Return the (x, y) coordinate for the center point of the cell that contains the specified text.  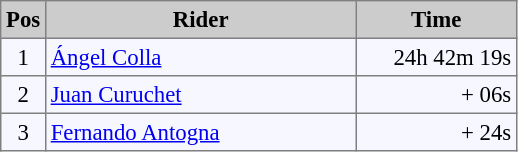
+ 06s (436, 95)
Time (436, 20)
24h 42m 19s (436, 57)
Fernando Antogna (200, 132)
3 (24, 132)
1 (24, 57)
2 (24, 95)
Juan Curuchet (200, 95)
Pos (24, 20)
+ 24s (436, 132)
Ángel Colla (200, 57)
Rider (200, 20)
